Scan for the cell matching the given text and deliver its (x, y) coordinate at center. 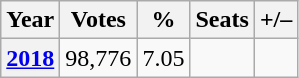
Votes (98, 20)
2018 (30, 58)
Seats (222, 20)
98,776 (98, 58)
% (164, 20)
Year (30, 20)
+/– (276, 20)
7.05 (164, 58)
